Determine the (x, y) coordinate at the center of the cell enclosing the given text.  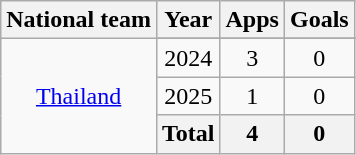
2024 (188, 58)
4 (252, 134)
Goals (319, 20)
Apps (252, 20)
Thailand (79, 96)
1 (252, 96)
3 (252, 58)
National team (79, 20)
2025 (188, 96)
Year (188, 20)
Total (188, 134)
